From the cell containing the given text, extract its center point as (X, Y) coordinate. 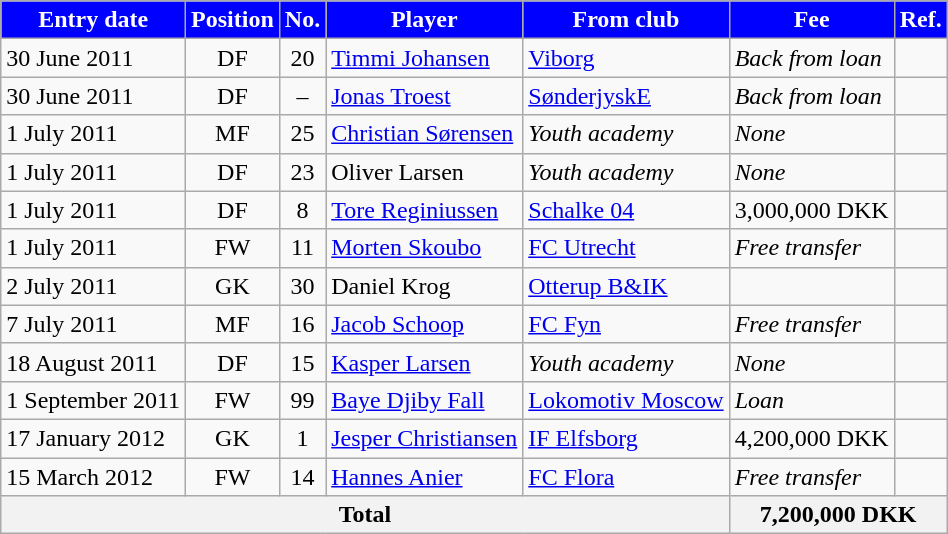
25 (302, 134)
8 (302, 210)
15 March 2012 (94, 477)
Timmi Johansen (424, 58)
20 (302, 58)
Oliver Larsen (424, 172)
Entry date (94, 20)
18 August 2011 (94, 362)
Total (365, 515)
16 (302, 324)
Ref. (920, 20)
Player (424, 20)
IF Elfsborg (626, 438)
2 July 2011 (94, 286)
Position (233, 20)
7,200,000 DKK (838, 515)
Jacob Schoop (424, 324)
Kasper Larsen (424, 362)
99 (302, 400)
No. (302, 20)
14 (302, 477)
SønderjyskE (626, 96)
– (302, 96)
From club (626, 20)
Morten Skoubo (424, 248)
23 (302, 172)
Fee (812, 20)
15 (302, 362)
1 (302, 438)
Otterup B&IK (626, 286)
30 (302, 286)
Loan (812, 400)
1 September 2011 (94, 400)
17 January 2012 (94, 438)
11 (302, 248)
Hannes Anier (424, 477)
FC Flora (626, 477)
3,000,000 DKK (812, 210)
Daniel Krog (424, 286)
Tore Reginiussen (424, 210)
7 July 2011 (94, 324)
Jonas Troest (424, 96)
Christian Sørensen (424, 134)
4,200,000 DKK (812, 438)
Baye Djiby Fall (424, 400)
Schalke 04 (626, 210)
Viborg (626, 58)
Lokomotiv Moscow (626, 400)
Jesper Christiansen (424, 438)
FC Fyn (626, 324)
FC Utrecht (626, 248)
